Find where the given text appears and provide that cell's center as [X, Y] coordinate. 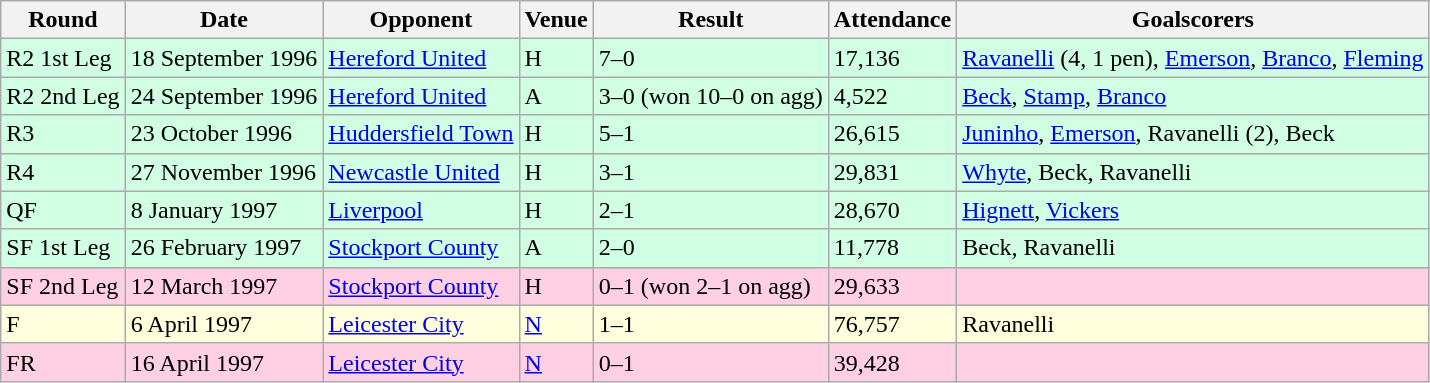
Attendance [892, 20]
18 September 1996 [224, 58]
5–1 [710, 134]
Huddersfield Town [421, 134]
17,136 [892, 58]
Juninho, Emerson, Ravanelli (2), Beck [1193, 134]
Liverpool [421, 210]
3–0 (won 10–0 on agg) [710, 96]
FR [63, 362]
R2 1st Leg [63, 58]
26,615 [892, 134]
F [63, 324]
QF [63, 210]
11,778 [892, 248]
Ravanelli [1193, 324]
28,670 [892, 210]
R2 2nd Leg [63, 96]
23 October 1996 [224, 134]
27 November 1996 [224, 172]
Result [710, 20]
29,831 [892, 172]
12 March 1997 [224, 286]
8 January 1997 [224, 210]
6 April 1997 [224, 324]
29,633 [892, 286]
2–0 [710, 248]
Ravanelli (4, 1 pen), Emerson, Branco, Fleming [1193, 58]
24 September 1996 [224, 96]
SF 2nd Leg [63, 286]
3–1 [710, 172]
76,757 [892, 324]
Hignett, Vickers [1193, 210]
Whyte, Beck, Ravanelli [1193, 172]
0–1 (won 2–1 on agg) [710, 286]
2–1 [710, 210]
Opponent [421, 20]
SF 1st Leg [63, 248]
0–1 [710, 362]
26 February 1997 [224, 248]
16 April 1997 [224, 362]
Beck, Ravanelli [1193, 248]
Beck, Stamp, Branco [1193, 96]
Date [224, 20]
1–1 [710, 324]
39,428 [892, 362]
7–0 [710, 58]
R4 [63, 172]
4,522 [892, 96]
Goalscorers [1193, 20]
Venue [556, 20]
Round [63, 20]
Newcastle United [421, 172]
R3 [63, 134]
